Capture the cell that displays the provided text and extract its (x, y) central coordinate. 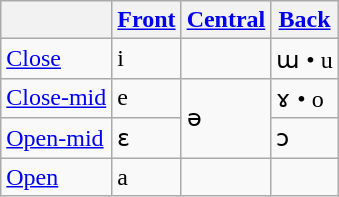
a (146, 177)
Open (56, 177)
ɤ • o (304, 98)
Open-mid (56, 138)
Close (56, 59)
e (146, 98)
ɔ (304, 138)
Central (226, 20)
Close-mid (56, 98)
Back (304, 20)
ə (226, 118)
i (146, 59)
ɛ (146, 138)
ɯ • u (304, 59)
Front (146, 20)
